Find where the given text appears and provide that cell's center as [X, Y] coordinate. 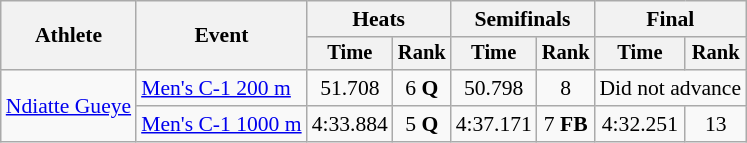
50.798 [494, 88]
Men's C-1 200 m [222, 88]
Ndiatte Gueye [68, 106]
8 [566, 88]
4:37.171 [494, 124]
Heats [379, 19]
Athlete [68, 36]
Final [670, 19]
5 Q [422, 124]
7 FB [566, 124]
4:32.251 [640, 124]
51.708 [350, 88]
13 [716, 124]
Men's C-1 1000 m [222, 124]
Did not advance [670, 88]
Semifinals [523, 19]
4:33.884 [350, 124]
Event [222, 36]
6 Q [422, 88]
